Detect which cell encompasses the target text, then output its [x, y] center coordinate. 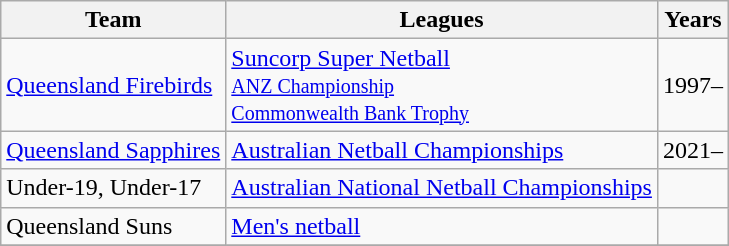
Queensland Sapphires [114, 150]
Queensland Suns [114, 226]
Leagues [442, 20]
1997– [692, 85]
Team [114, 20]
Under-19, Under-17 [114, 188]
Suncorp Super NetballANZ ChampionshipCommonwealth Bank Trophy [442, 85]
2021– [692, 150]
Australian National Netball Championships [442, 188]
Queensland Firebirds [114, 85]
Australian Netball Championships [442, 150]
Men's netball [442, 226]
Years [692, 20]
